For the text-containing cell, return its midpoint in [x, y] coordinate format. 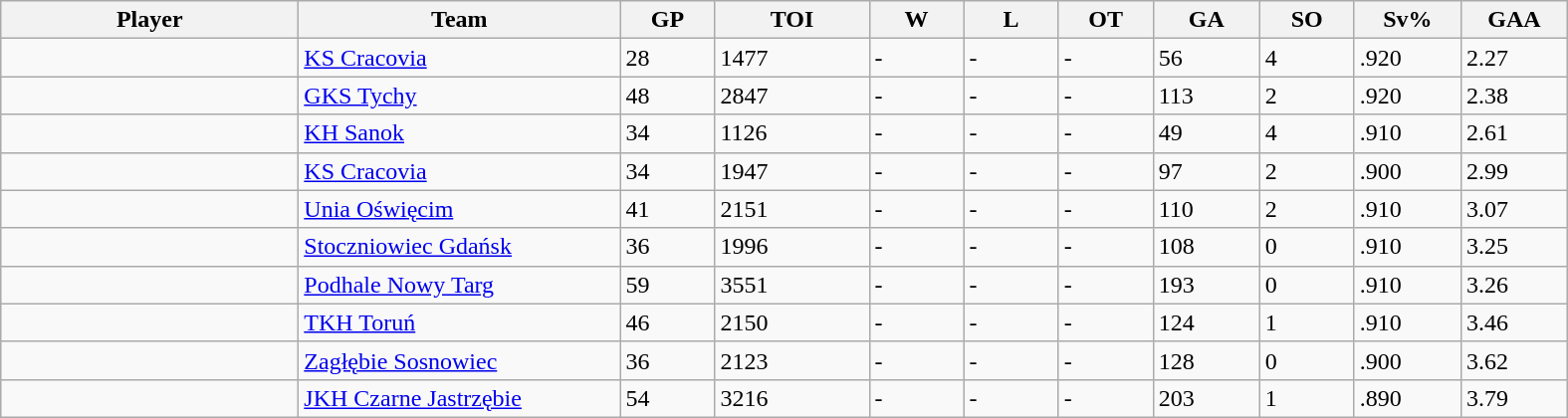
Stoczniowiec Gdańsk [460, 247]
L [1011, 20]
128 [1207, 360]
3.79 [1513, 398]
JKH Czarne Jastrzębie [460, 398]
1947 [792, 171]
2123 [792, 360]
Podhale Nowy Targ [460, 285]
49 [1207, 133]
KH Sanok [460, 133]
48 [667, 96]
59 [667, 285]
GAA [1513, 20]
46 [667, 322]
41 [667, 209]
3.46 [1513, 322]
.890 [1408, 398]
1996 [792, 247]
3551 [792, 285]
GA [1207, 20]
2.99 [1513, 171]
TKH Toruń [460, 322]
Unia Oświęcim [460, 209]
Zagłębie Sosnowiec [460, 360]
2.27 [1513, 58]
56 [1207, 58]
28 [667, 58]
108 [1207, 247]
54 [667, 398]
3.25 [1513, 247]
3.26 [1513, 285]
TOI [792, 20]
GP [667, 20]
2.38 [1513, 96]
W [916, 20]
124 [1207, 322]
Sv% [1408, 20]
Player [149, 20]
2847 [792, 96]
110 [1207, 209]
GKS Tychy [460, 96]
3216 [792, 398]
1477 [792, 58]
193 [1207, 285]
SO [1306, 20]
97 [1207, 171]
3.07 [1513, 209]
203 [1207, 398]
2151 [792, 209]
Team [460, 20]
OT [1105, 20]
3.62 [1513, 360]
2.61 [1513, 133]
113 [1207, 96]
2150 [792, 322]
1126 [792, 133]
